Identify which cell holds the provided text, then report its (x, y) central coordinate. 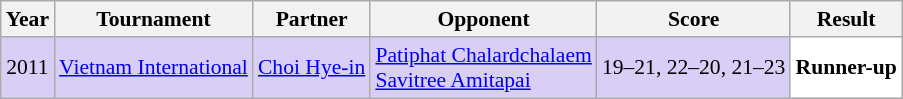
Choi Hye-in (312, 68)
Partner (312, 19)
Result (846, 19)
19–21, 22–20, 21–23 (694, 68)
Score (694, 19)
Patiphat Chalardchalaem Savitree Amitapai (484, 68)
Runner-up (846, 68)
Opponent (484, 19)
Year (28, 19)
2011 (28, 68)
Vietnam International (154, 68)
Tournament (154, 19)
